For the text-containing cell, return its midpoint in (X, Y) coordinate format. 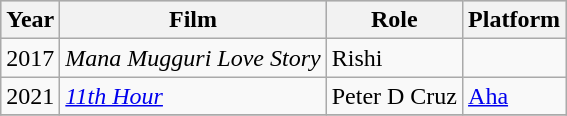
Year (30, 20)
Role (394, 20)
Peter D Cruz (394, 96)
2021 (30, 96)
11th Hour (193, 96)
Rishi (394, 58)
Mana Mugguri Love Story (193, 58)
2017 (30, 58)
Platform (514, 20)
Aha (514, 96)
Film (193, 20)
